Scan for the cell matching the given text and deliver its (x, y) coordinate at center. 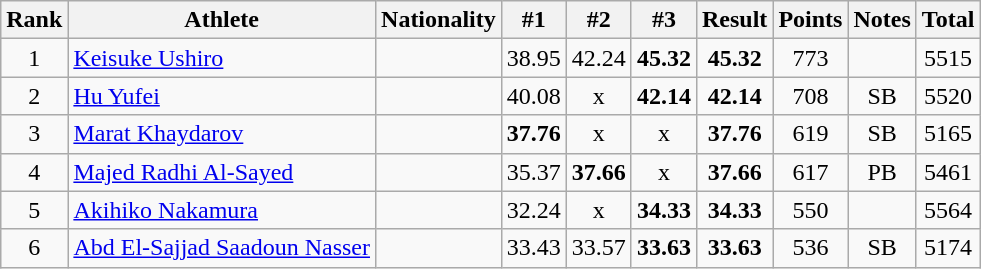
773 (810, 58)
42.24 (598, 58)
4 (34, 172)
5165 (948, 134)
#1 (534, 20)
35.37 (534, 172)
Hu Yufei (222, 96)
5520 (948, 96)
Marat Khaydarov (222, 134)
Result (734, 20)
5174 (948, 248)
Notes (882, 20)
1 (34, 58)
Keisuke Ushiro (222, 58)
5 (34, 210)
Akihiko Nakamura (222, 210)
617 (810, 172)
Athlete (222, 20)
38.95 (534, 58)
5515 (948, 58)
PB (882, 172)
5564 (948, 210)
32.24 (534, 210)
2 (34, 96)
Majed Radhi Al-Sayed (222, 172)
5461 (948, 172)
3 (34, 134)
6 (34, 248)
Rank (34, 20)
#3 (664, 20)
40.08 (534, 96)
536 (810, 248)
Abd El-Sajjad Saadoun Nasser (222, 248)
Total (948, 20)
33.57 (598, 248)
Nationality (439, 20)
619 (810, 134)
Points (810, 20)
708 (810, 96)
550 (810, 210)
33.43 (534, 248)
#2 (598, 20)
